Locate the cell with the specified text and output its (X, Y) center coordinate. 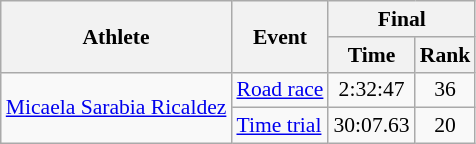
30:07.63 (371, 126)
Final (402, 19)
Event (280, 36)
20 (446, 126)
Time trial (280, 126)
36 (446, 90)
Time (371, 55)
Road race (280, 90)
2:32:47 (371, 90)
Athlete (116, 36)
Micaela Sarabia Ricaldez (116, 108)
Rank (446, 55)
